Extract the (x, y) coordinate from the center of the cell holding the provided text.  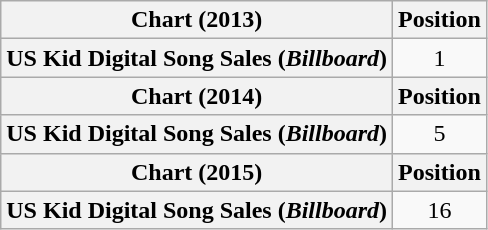
16 (440, 210)
5 (440, 134)
Chart (2014) (197, 96)
1 (440, 58)
Chart (2015) (197, 172)
Chart (2013) (197, 20)
